Provide the (X, Y) coordinate of the cell's center where the given text is located.  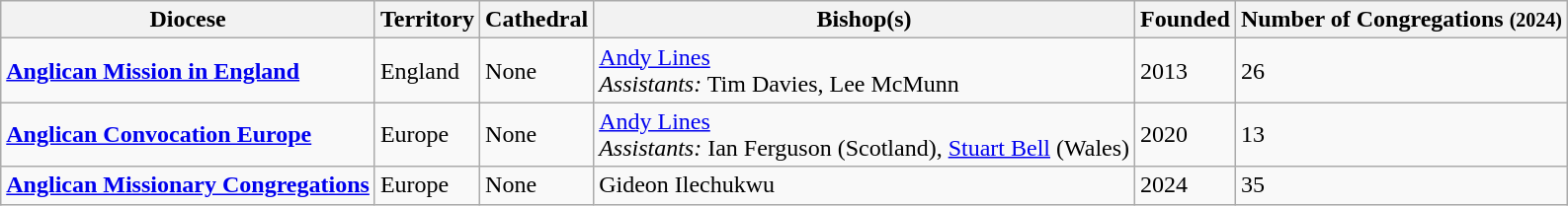
Anglican Missionary Congregations (188, 185)
35 (1401, 185)
Number of Congregations (2024) (1401, 20)
Founded (1186, 20)
Gideon Ilechukwu (865, 185)
England (427, 71)
Andy LinesAssistants: Ian Ferguson (Scotland), Stuart Bell (Wales) (865, 134)
Andy LinesAssistants: Tim Davies, Lee McMunn (865, 71)
Territory (427, 20)
13 (1401, 134)
2020 (1186, 134)
Bishop(s) (865, 20)
2013 (1186, 71)
Anglican Convocation Europe (188, 134)
Diocese (188, 20)
26 (1401, 71)
Cathedral (537, 20)
2024 (1186, 185)
Anglican Mission in England (188, 71)
